From the cell containing the given text, extract its center point as [x, y] coordinate. 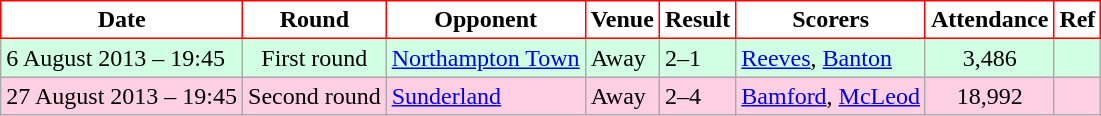
6 August 2013 – 19:45 [122, 58]
Date [122, 20]
18,992 [989, 96]
Northampton Town [486, 58]
Opponent [486, 20]
Reeves, Banton [831, 58]
Scorers [831, 20]
First round [315, 58]
Venue [622, 20]
3,486 [989, 58]
Sunderland [486, 96]
2–4 [697, 96]
Round [315, 20]
Bamford, McLeod [831, 96]
2–1 [697, 58]
Result [697, 20]
27 August 2013 – 19:45 [122, 96]
Attendance [989, 20]
Ref [1078, 20]
Second round [315, 96]
